Identify which cell holds the provided text, then report its (x, y) central coordinate. 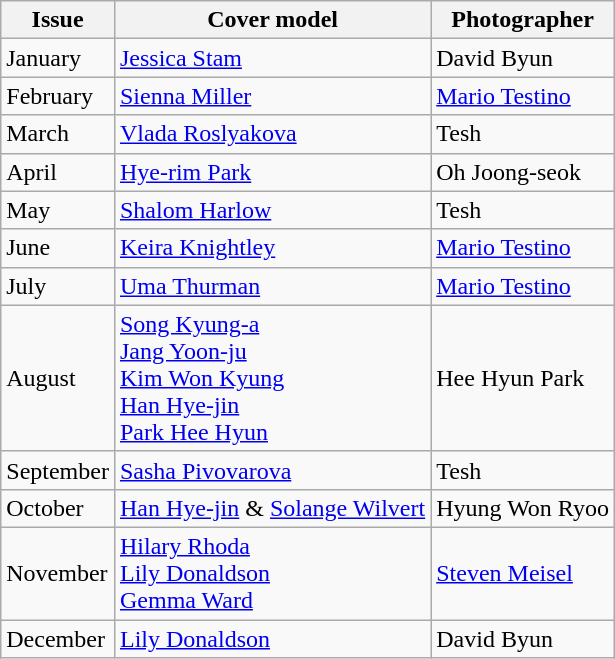
December (58, 639)
Oh Joong-seok (523, 172)
Vlada Roslyakova (272, 134)
Uma Thurman (272, 286)
Hyung Won Ryoo (523, 508)
Steven Meisel (523, 573)
Issue (58, 20)
January (58, 58)
Han Hye-jin & Solange Wilvert (272, 508)
August (58, 378)
Lily Donaldson (272, 639)
Song Kyung-aJang Yoon-juKim Won KyungHan Hye-jinPark Hee Hyun (272, 378)
Jessica Stam (272, 58)
Sasha Pivovarova (272, 470)
May (58, 210)
Photographer (523, 20)
October (58, 508)
Cover model (272, 20)
Hee Hyun Park (523, 378)
Hilary RhodaLily DonaldsonGemma Ward (272, 573)
Hye-rim Park (272, 172)
Sienna Miller (272, 96)
November (58, 573)
February (58, 96)
September (58, 470)
April (58, 172)
Keira Knightley (272, 248)
July (58, 286)
June (58, 248)
March (58, 134)
Shalom Harlow (272, 210)
